Return the (X, Y) coordinate for the center point of the cell that contains the specified text.  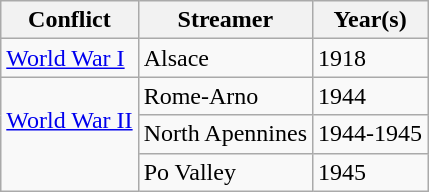
1918 (370, 58)
1945 (370, 172)
Rome-Arno (225, 96)
1944 (370, 96)
1944-1945 (370, 134)
Year(s) (370, 20)
Conflict (70, 20)
World War I (70, 58)
World War II (70, 134)
Alsace (225, 58)
Streamer (225, 20)
North Apennines (225, 134)
Po Valley (225, 172)
